Search for the cell housing the specified text and yield its (x, y) center coordinate. 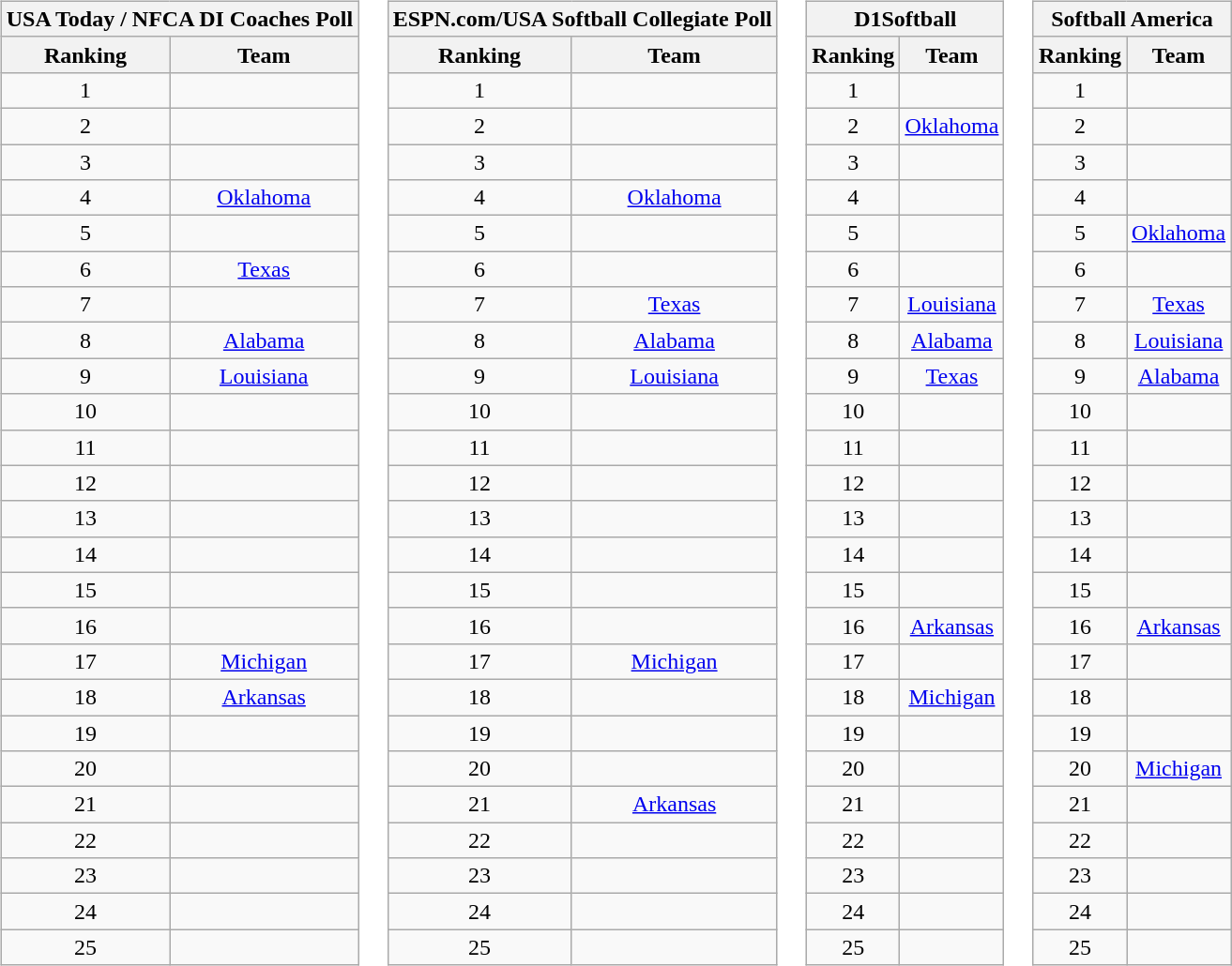
USA Today / NFCA DI Coaches Poll (179, 19)
D1Softball (905, 19)
Softball America (1132, 19)
ESPN.com/USA Softball Collegiate Poll (582, 19)
